Locate the cell with the specified text and output its (X, Y) center coordinate. 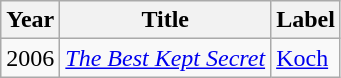
Title (166, 20)
Label (306, 20)
Koch (306, 58)
The Best Kept Secret (166, 58)
2006 (30, 58)
Year (30, 20)
